Provide the (x, y) coordinate of the cell's center where the given text is located.  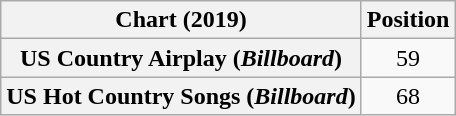
Position (408, 20)
US Country Airplay (Billboard) (181, 58)
59 (408, 58)
Chart (2019) (181, 20)
US Hot Country Songs (Billboard) (181, 96)
68 (408, 96)
